Return the [X, Y] coordinate for the center point of the cell that contains the specified text.  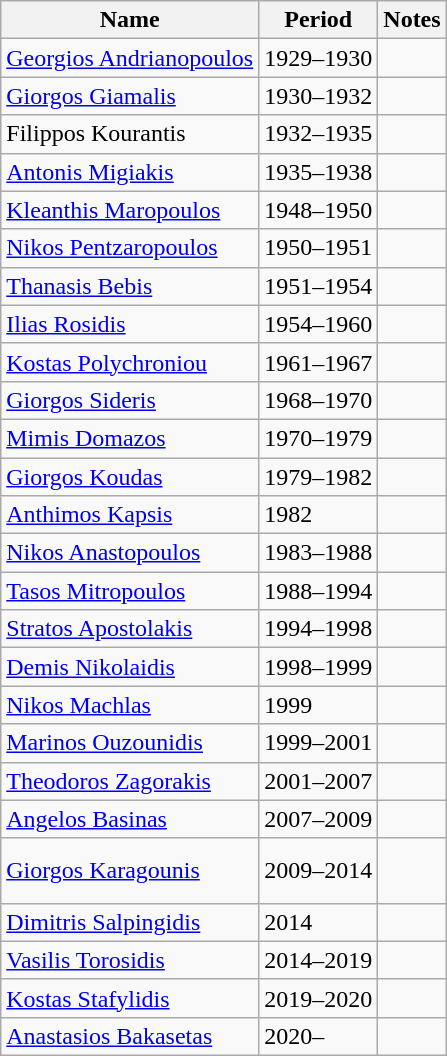
1968–1970 [318, 400]
1935–1938 [318, 172]
Giorgos Sideris [130, 400]
1961–1967 [318, 362]
1929–1930 [318, 58]
1983–1988 [318, 553]
2019–2020 [318, 998]
Filippos Kourantis [130, 134]
1979–1982 [318, 477]
1982 [318, 515]
1970–1979 [318, 438]
1994–1998 [318, 629]
Kleanthis Maropoulos [130, 210]
2001–2007 [318, 781]
Demis Nikolaidis [130, 667]
Vasilis Torosidis [130, 960]
Nikos Pentzaropoulos [130, 248]
Nikos Anastopoulos [130, 553]
1999 [318, 705]
2009–2014 [318, 870]
1948–1950 [318, 210]
Anastasios Bakasetas [130, 1036]
1932–1935 [318, 134]
2014 [318, 922]
Tasos Mitropoulos [130, 591]
Antonis Migiakis [130, 172]
Giorgos Koudas [130, 477]
Notes [412, 20]
Dimitris Salpingidis [130, 922]
Anthimos Kapsis [130, 515]
Mimis Domazos [130, 438]
Thanasis Bebis [130, 286]
1998–1999 [318, 667]
Giorgos Karagounis [130, 870]
1988–1994 [318, 591]
Theodoros Zagorakis [130, 781]
Giorgos Giamalis [130, 96]
1950–1951 [318, 248]
2014–2019 [318, 960]
2007–2009 [318, 819]
1954–1960 [318, 324]
Georgios Andrianopoulos [130, 58]
1951–1954 [318, 286]
Name [130, 20]
Stratos Apostolakis [130, 629]
Kostas Stafylidis [130, 998]
Nikos Machlas [130, 705]
Ilias Rosidis [130, 324]
Period [318, 20]
2020– [318, 1036]
1930–1932 [318, 96]
Angelos Basinas [130, 819]
Kostas Polychroniou [130, 362]
Marinos Ouzounidis [130, 743]
1999–2001 [318, 743]
